Identify which cell holds the provided text, then report its (X, Y) central coordinate. 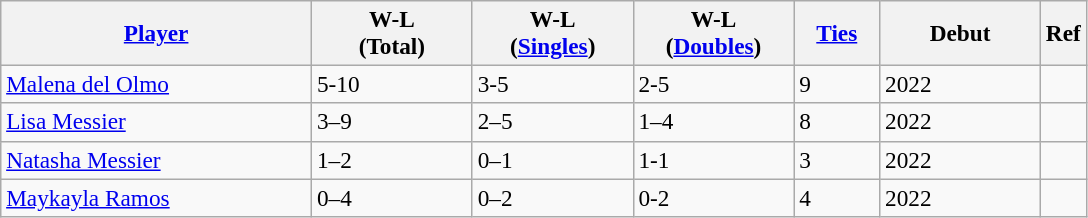
Player (156, 32)
Debut (960, 32)
3–9 (392, 122)
3 (837, 160)
9 (837, 84)
1–2 (392, 160)
Ref (1063, 32)
W-L(Doubles) (714, 32)
1-1 (714, 160)
W-L(Singles) (552, 32)
0-2 (714, 197)
3-5 (552, 84)
2-5 (714, 84)
0–4 (392, 197)
Malena del Olmo (156, 84)
4 (837, 197)
Lisa Messier (156, 122)
1–4 (714, 122)
Natasha Messier (156, 160)
0–2 (552, 197)
8 (837, 122)
W-L(Total) (392, 32)
5-10 (392, 84)
Ties (837, 32)
Maykayla Ramos (156, 197)
2–5 (552, 122)
0–1 (552, 160)
